Extract the (x, y) coordinate from the center of the cell holding the provided text.  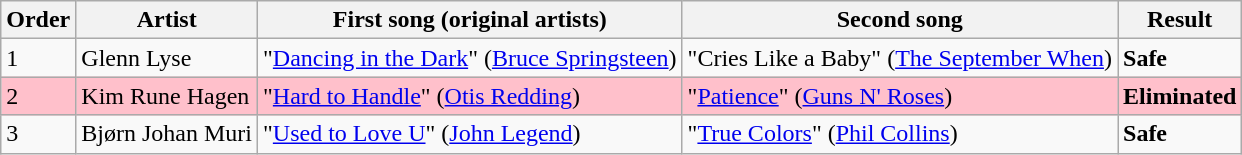
"Cries Like a Baby" (The September When) (900, 58)
Glenn Lyse (167, 58)
"Patience" (Guns N' Roses) (900, 96)
2 (38, 96)
Second song (900, 20)
"Used to Love U" (John Legend) (470, 134)
First song (original artists) (470, 20)
1 (38, 58)
3 (38, 134)
"Dancing in the Dark" (Bruce Springsteen) (470, 58)
Kim Rune Hagen (167, 96)
Order (38, 20)
"Hard to Handle" (Otis Redding) (470, 96)
Result (1180, 20)
Bjørn Johan Muri (167, 134)
Artist (167, 20)
"True Colors" (Phil Collins) (900, 134)
Eliminated (1180, 96)
